From the cell containing the given text, extract its center point as [X, Y] coordinate. 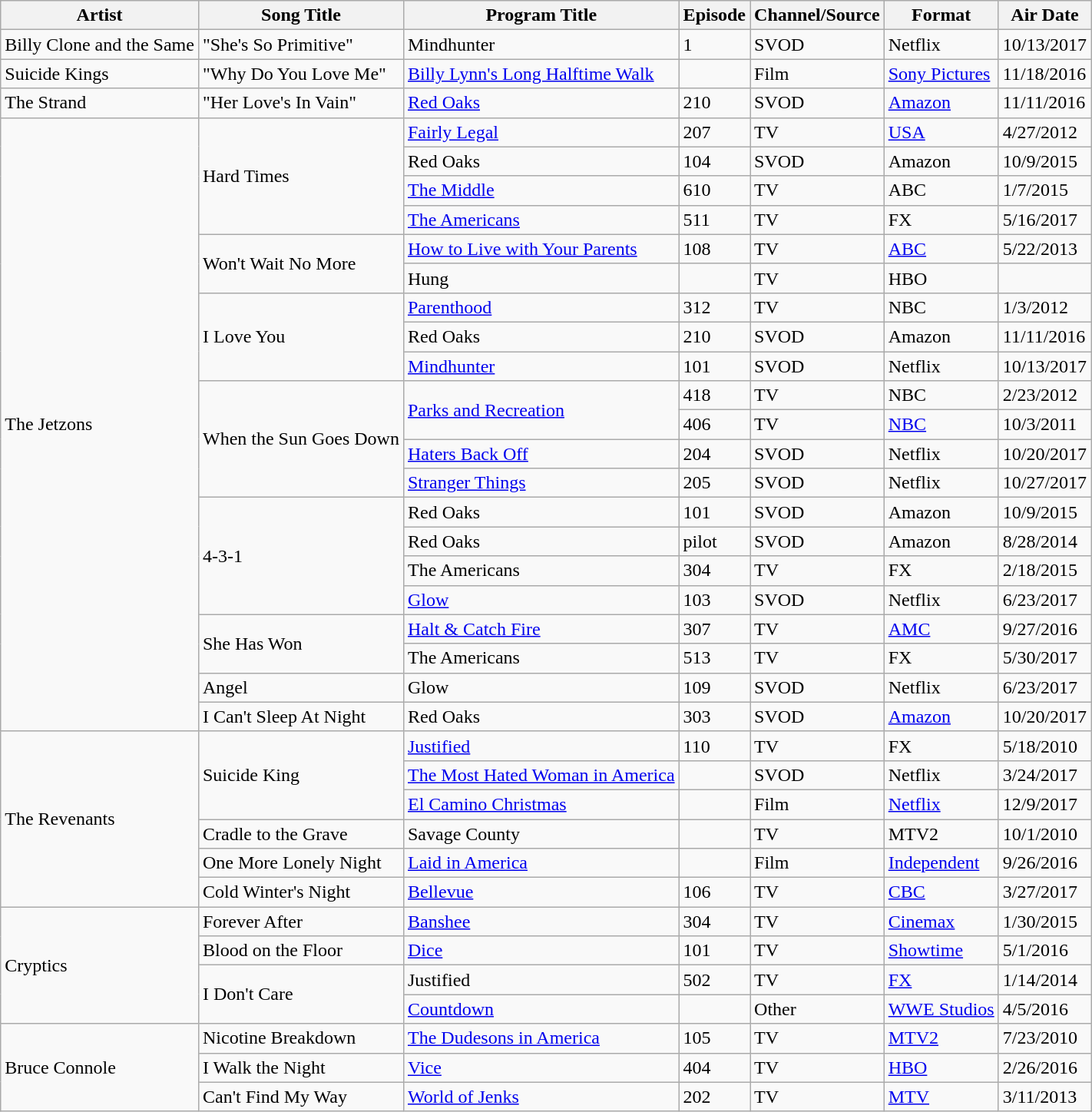
Billy Lynn's Long Halftime Walk [541, 74]
El Camino Christmas [541, 804]
Hung [541, 278]
Vice [541, 1067]
312 [714, 307]
104 [714, 161]
"Why Do You Love Me" [301, 74]
513 [714, 658]
4-3-1 [301, 556]
Sony Pictures [941, 74]
307 [714, 629]
How to Live with Your Parents [541, 249]
4/5/2016 [1044, 1009]
Song Title [301, 15]
Artist [100, 15]
AMC [941, 629]
Suicide King [301, 775]
Can't Find My Way [301, 1097]
When the Sun Goes Down [301, 439]
Dice [541, 951]
610 [714, 190]
Angel [301, 687]
Suicide Kings [100, 74]
109 [714, 687]
"She's So Primitive" [301, 45]
1/14/2014 [1044, 980]
Bellevue [541, 892]
Blood on the Floor [301, 951]
The Most Hated Woman in America [541, 775]
204 [714, 454]
Won't Wait No More [301, 263]
7/23/2010 [1044, 1038]
3/27/2017 [1044, 892]
3/24/2017 [1044, 775]
World of Jenks [541, 1097]
1/3/2012 [1044, 307]
Nicotine Breakdown [301, 1038]
The Strand [100, 103]
3/11/2013 [1044, 1097]
5/16/2017 [1044, 220]
Program Title [541, 15]
Independent [941, 863]
Haters Back Off [541, 454]
2/18/2015 [1044, 571]
Hard Times [301, 176]
12/9/2017 [1044, 804]
One More Lonely Night [301, 863]
The Revenants [100, 819]
8/28/2014 [1044, 541]
USA [941, 132]
CBC [941, 892]
Savage County [541, 833]
Channel/Source [817, 15]
WWE Studios [941, 1009]
10/3/2011 [1044, 425]
"Her Love's In Vain" [301, 103]
9/26/2016 [1044, 863]
The Jetzons [100, 424]
I Love You [301, 336]
1 [714, 45]
1/7/2015 [1044, 190]
418 [714, 395]
404 [714, 1067]
2/23/2012 [1044, 395]
9/27/2016 [1044, 629]
5/1/2016 [1044, 951]
103 [714, 600]
Air Date [1044, 15]
Bruce Connole [100, 1067]
Countdown [541, 1009]
Forever After [301, 922]
Episode [714, 15]
Showtime [941, 951]
511 [714, 220]
205 [714, 483]
The Middle [541, 190]
Fairly Legal [541, 132]
Stranger Things [541, 483]
Cradle to the Grave [301, 833]
108 [714, 249]
207 [714, 132]
I Can't Sleep At Night [301, 717]
11/18/2016 [1044, 74]
Banshee [541, 922]
Format [941, 15]
10/27/2017 [1044, 483]
pilot [714, 541]
202 [714, 1097]
10/1/2010 [1044, 833]
5/30/2017 [1044, 658]
Laid in America [541, 863]
4/27/2012 [1044, 132]
2/26/2016 [1044, 1067]
The Dudesons in America [541, 1038]
106 [714, 892]
Cold Winter's Night [301, 892]
Cinemax [941, 922]
Parenthood [541, 307]
110 [714, 746]
Parks and Recreation [541, 410]
105 [714, 1038]
I Walk the Night [301, 1067]
1/30/2015 [1044, 922]
Other [817, 1009]
502 [714, 980]
Cryptics [100, 965]
She Has Won [301, 644]
406 [714, 425]
MTV [941, 1097]
5/22/2013 [1044, 249]
Billy Clone and the Same [100, 45]
5/18/2010 [1044, 746]
I Don't Care [301, 995]
Halt & Catch Fire [541, 629]
303 [714, 717]
